Search for the cell housing the specified text and yield its [x, y] center coordinate. 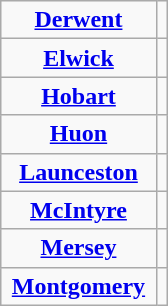
Elwick [78, 58]
Montgomery [78, 286]
McIntyre [78, 210]
Mersey [78, 248]
Huon [78, 134]
Hobart [78, 96]
Derwent [78, 20]
Launceston [78, 172]
